Locate the cell with the specified text and output its (x, y) center coordinate. 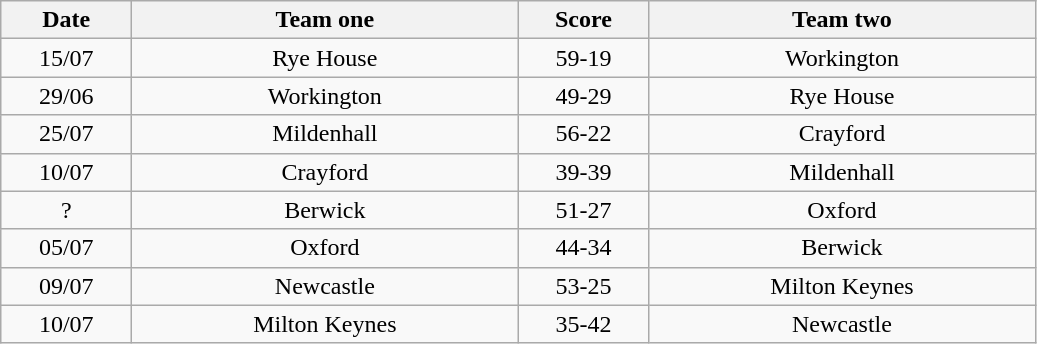
29/06 (66, 96)
Team two (842, 20)
Score (584, 20)
Date (66, 20)
35-42 (584, 324)
Team one (325, 20)
44-34 (584, 248)
59-19 (584, 58)
05/07 (66, 248)
15/07 (66, 58)
? (66, 210)
56-22 (584, 134)
49-29 (584, 96)
39-39 (584, 172)
25/07 (66, 134)
53-25 (584, 286)
51-27 (584, 210)
09/07 (66, 286)
